Return (x, y) of the center of cell containing provided text 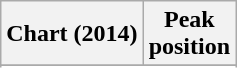
Peakposition (189, 34)
Chart (2014) (72, 34)
